Locate the cell with the specified text and output its (x, y) center coordinate. 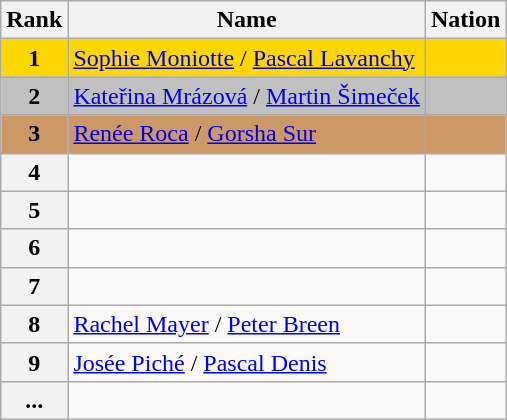
Name (247, 20)
9 (34, 362)
2 (34, 96)
3 (34, 134)
5 (34, 210)
Rank (34, 20)
8 (34, 324)
6 (34, 248)
... (34, 400)
Nation (465, 20)
Kateřina Mrázová / Martin Šimeček (247, 96)
1 (34, 58)
Rachel Mayer / Peter Breen (247, 324)
7 (34, 286)
Josée Piché / Pascal Denis (247, 362)
Sophie Moniotte / Pascal Lavanchy (247, 58)
4 (34, 172)
Renée Roca / Gorsha Sur (247, 134)
